Locate the cell with the specified text and output its [X, Y] center coordinate. 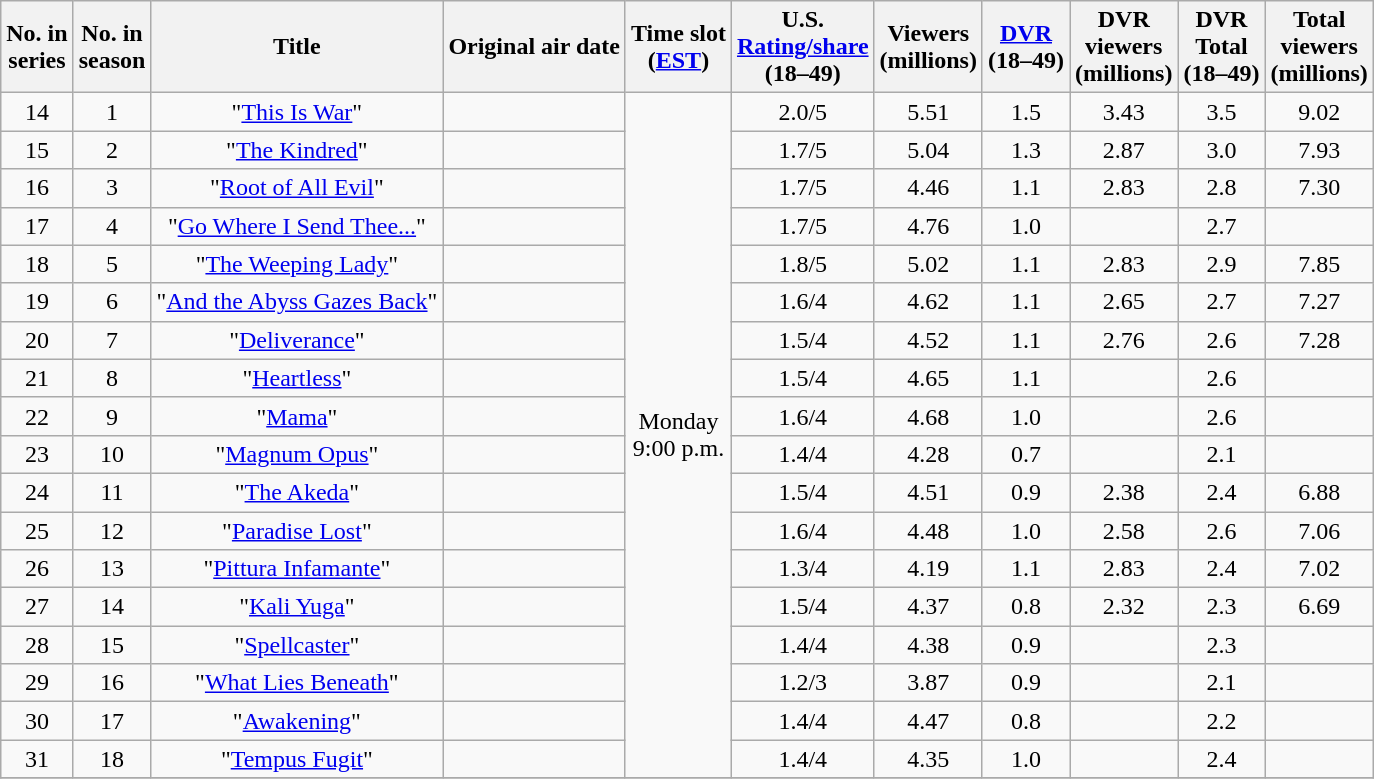
4.65 [928, 378]
"What Lies Beneath" [297, 683]
Title [297, 47]
DVRTotal(18–49) [1222, 47]
9.02 [1319, 112]
2.76 [1124, 340]
21 [37, 378]
2.65 [1124, 302]
Monday9:00 p.m. [678, 436]
4.38 [928, 645]
"Heartless" [297, 378]
6 [112, 302]
"Deliverance" [297, 340]
3.5 [1222, 112]
"The Akeda" [297, 492]
20 [37, 340]
"Magnum Opus" [297, 454]
2.87 [1124, 150]
"Root of All Evil" [297, 188]
11 [112, 492]
3.0 [1222, 150]
2.0/5 [802, 112]
2.32 [1124, 607]
5.02 [928, 264]
U.S.Rating/share(18–49) [802, 47]
"Spellcaster" [297, 645]
31 [37, 759]
"Pittura Infamante" [297, 569]
25 [37, 531]
10 [112, 454]
4.51 [928, 492]
7.93 [1319, 150]
2.9 [1222, 264]
"And the Abyss Gazes Back" [297, 302]
6.88 [1319, 492]
6.69 [1319, 607]
4.47 [928, 721]
"Go Where I Send Thee..." [297, 226]
7.85 [1319, 264]
No. inseries [37, 47]
"This Is War" [297, 112]
26 [37, 569]
4.76 [928, 226]
2.2 [1222, 721]
7.28 [1319, 340]
4.28 [928, 454]
"The Weeping Lady" [297, 264]
7.30 [1319, 188]
2.8 [1222, 188]
"Mama" [297, 416]
29 [37, 683]
5.51 [928, 112]
3 [112, 188]
8 [112, 378]
24 [37, 492]
4.52 [928, 340]
12 [112, 531]
2 [112, 150]
7 [112, 340]
4.48 [928, 531]
4.62 [928, 302]
19 [37, 302]
7.02 [1319, 569]
1.8/5 [802, 264]
0.7 [1026, 454]
4.46 [928, 188]
2.38 [1124, 492]
"Tempus Fugit" [297, 759]
30 [37, 721]
"Kali Yuga" [297, 607]
"The Kindred" [297, 150]
1.5 [1026, 112]
No. inseason [112, 47]
1.3/4 [802, 569]
4 [112, 226]
"Paradise Lost" [297, 531]
3.43 [1124, 112]
5 [112, 264]
28 [37, 645]
DVRviewers(millions) [1124, 47]
27 [37, 607]
4.35 [928, 759]
Totalviewers(millions) [1319, 47]
Time slot(EST) [678, 47]
1.3 [1026, 150]
7.27 [1319, 302]
9 [112, 416]
Viewers(millions) [928, 47]
1.2/3 [802, 683]
1 [112, 112]
Original air date [534, 47]
22 [37, 416]
3.87 [928, 683]
13 [112, 569]
4.68 [928, 416]
"Awakening" [297, 721]
7.06 [1319, 531]
4.37 [928, 607]
DVR(18–49) [1026, 47]
4.19 [928, 569]
23 [37, 454]
5.04 [928, 150]
2.58 [1124, 531]
